Return (x, y) of the center of cell containing provided text 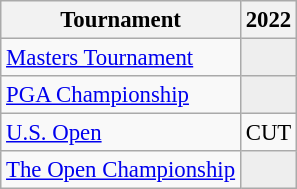
The Open Championship (121, 170)
Tournament (121, 20)
PGA Championship (121, 95)
U.S. Open (121, 133)
2022 (268, 20)
CUT (268, 133)
Masters Tournament (121, 58)
